Pinpoint the cell where the given text exists, returning its (x, y) midpoint coordinate. 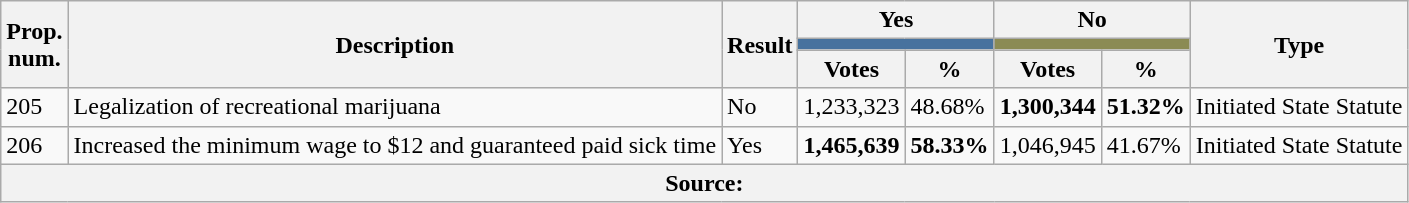
58.33% (950, 145)
Prop.num. (34, 44)
1,300,344 (1048, 107)
1,046,945 (1048, 145)
Source: (704, 183)
51.32% (1146, 107)
Result (760, 44)
Increased the minimum wage to $12 and guaranteed paid sick time (395, 145)
1,465,639 (852, 145)
41.67% (1146, 145)
Type (1299, 44)
48.68% (950, 107)
Description (395, 44)
Legalization of recreational marijuana (395, 107)
1,233,323 (852, 107)
205 (34, 107)
206 (34, 145)
